Identify which cell holds the provided text, then report its [x, y] central coordinate. 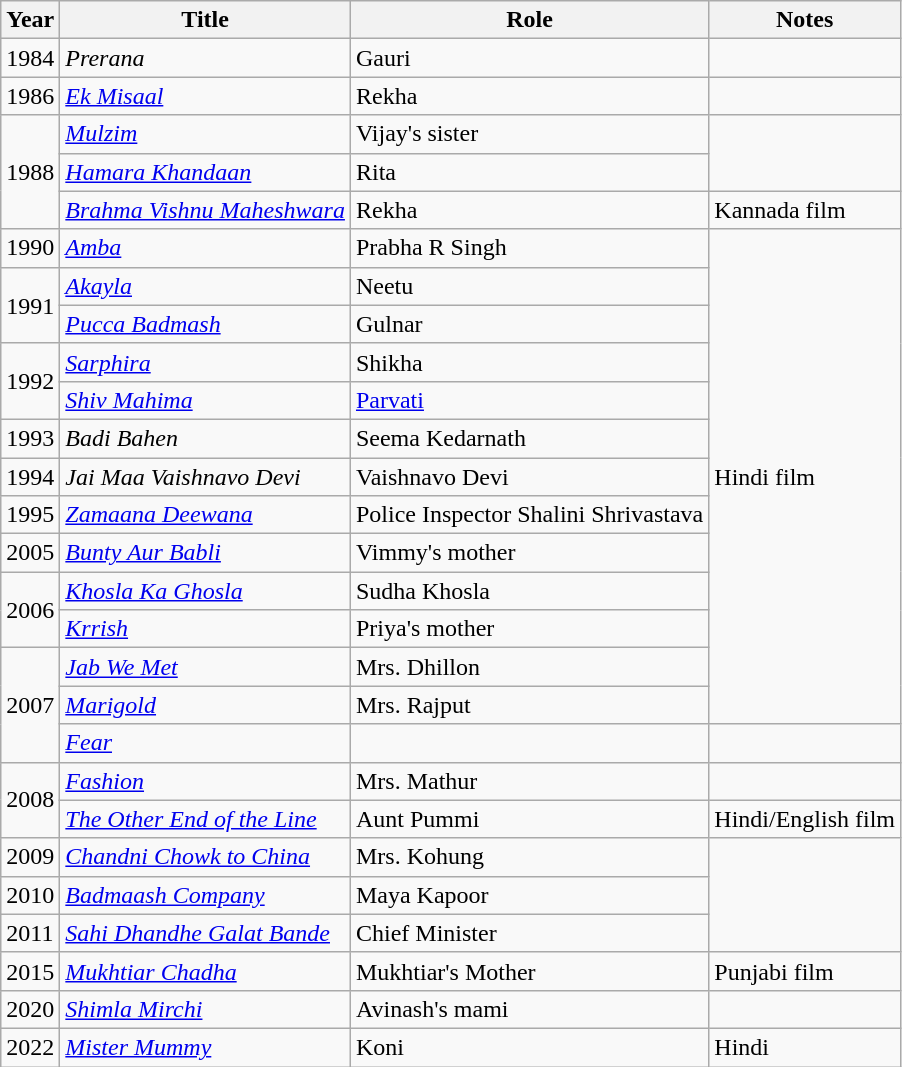
Priya's mother [529, 629]
Krrish [206, 629]
Badmaash Company [206, 895]
Zamaana Deewana [206, 515]
Mrs. Mathur [529, 781]
Vijay's sister [529, 134]
Mister Mummy [206, 1047]
1993 [30, 438]
2005 [30, 553]
2007 [30, 705]
Khosla Ka Ghosla [206, 591]
2020 [30, 1009]
Fear [206, 743]
Notes [805, 20]
Shimla Mirchi [206, 1009]
Sarphira [206, 362]
2022 [30, 1047]
Shikha [529, 362]
Gulnar [529, 324]
Hamara Khandaan [206, 172]
2009 [30, 857]
Gauri [529, 58]
Marigold [206, 705]
Seema Kedarnath [529, 438]
Neetu [529, 286]
Mrs. Dhillon [529, 667]
Kannada film [805, 210]
1990 [30, 248]
Aunt Pummi [529, 819]
Punjabi film [805, 971]
1988 [30, 172]
2011 [30, 933]
1992 [30, 381]
Koni [529, 1047]
Rita [529, 172]
1991 [30, 305]
1994 [30, 477]
Mulzim [206, 134]
The Other End of the Line [206, 819]
2015 [30, 971]
Badi Bahen [206, 438]
Fashion [206, 781]
Prabha R Singh [529, 248]
2008 [30, 800]
Ek Misaal [206, 96]
Sudha Khosla [529, 591]
Title [206, 20]
Avinash's mami [529, 1009]
Amba [206, 248]
Pucca Badmash [206, 324]
2010 [30, 895]
Brahma Vishnu Maheshwara [206, 210]
Akayla [206, 286]
Role [529, 20]
Vaishnavo Devi [529, 477]
1986 [30, 96]
Hindi [805, 1047]
Mrs. Kohung [529, 857]
Police Inspector Shalini Shrivastava [529, 515]
Hindi/English film [805, 819]
Hindi film [805, 476]
Jai Maa Vaishnavo Devi [206, 477]
Maya Kapoor [529, 895]
Vimmy's mother [529, 553]
Mukhtiar's Mother [529, 971]
Bunty Aur Babli [206, 553]
Jab We Met [206, 667]
Mukhtiar Chadha [206, 971]
1984 [30, 58]
Prerana [206, 58]
Chief Minister [529, 933]
Shiv Mahima [206, 400]
2006 [30, 610]
Sahi Dhandhe Galat Bande [206, 933]
Year [30, 20]
Parvati [529, 400]
1995 [30, 515]
Mrs. Rajput [529, 705]
Chandni Chowk to China [206, 857]
